Return the [x, y] coordinate for the center point of the cell that contains the specified text.  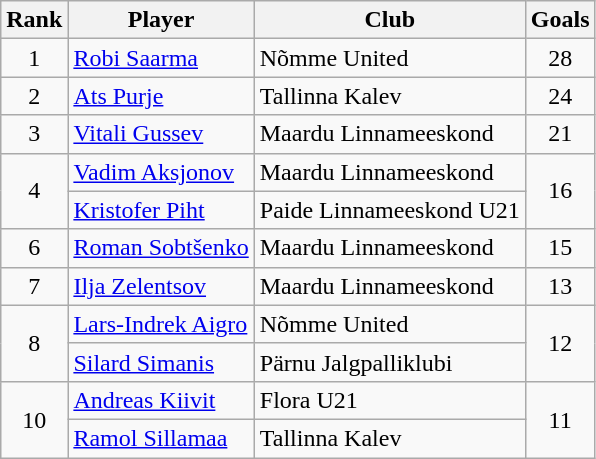
Robi Saarma [161, 58]
28 [560, 58]
1 [34, 58]
6 [34, 248]
Goals [560, 20]
Ramol Sillamaa [161, 438]
Roman Sobtšenko [161, 248]
11 [560, 419]
Lars-Indrek Aigro [161, 324]
Pärnu Jalgpalliklubi [390, 362]
8 [34, 343]
10 [34, 419]
Rank [34, 20]
Vitali Gussev [161, 134]
13 [560, 286]
12 [560, 343]
Ilja Zelentsov [161, 286]
Silard Simanis [161, 362]
Kristofer Piht [161, 210]
21 [560, 134]
Club [390, 20]
16 [560, 191]
15 [560, 248]
4 [34, 191]
Vadim Aksjonov [161, 172]
3 [34, 134]
Paide Linnameeskond U21 [390, 210]
Flora U21 [390, 400]
7 [34, 286]
2 [34, 96]
Ats Purje [161, 96]
Player [161, 20]
Andreas Kiivit [161, 400]
24 [560, 96]
